Pinpoint the cell where the given text exists, returning its [X, Y] midpoint coordinate. 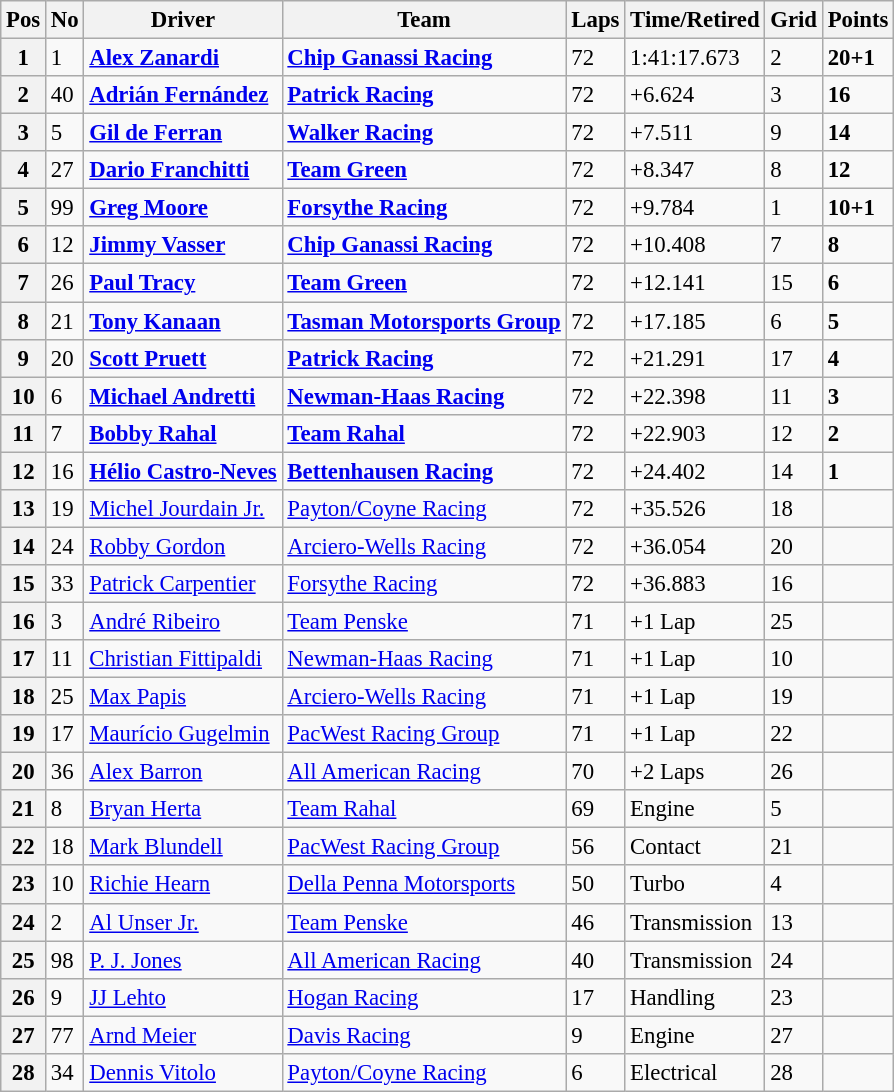
+7.511 [695, 133]
Driver [183, 20]
34 [65, 1073]
Electrical [695, 1073]
JJ Lehto [183, 997]
50 [596, 885]
Greg Moore [183, 208]
Alex Barron [183, 772]
Mark Blundell [183, 847]
+35.526 [695, 509]
Gil de Ferran [183, 133]
André Ribeiro [183, 621]
Grid [794, 20]
Hogan Racing [424, 997]
Time/Retired [695, 20]
Max Papis [183, 697]
Patrick Carpentier [183, 584]
20+1 [858, 58]
+36.883 [695, 584]
Dennis Vitolo [183, 1073]
+21.291 [695, 358]
+2 Laps [695, 772]
Tony Kanaan [183, 321]
+36.054 [695, 546]
Pos [24, 20]
+12.141 [695, 283]
Tasman Motorsports Group [424, 321]
+10.408 [695, 245]
Arnd Meier [183, 1035]
Team [424, 20]
Laps [596, 20]
Davis Racing [424, 1035]
+9.784 [695, 208]
69 [596, 809]
No [65, 20]
Michel Jourdain Jr. [183, 509]
56 [596, 847]
10+1 [858, 208]
Christian Fittipaldi [183, 659]
Della Penna Motorsports [424, 885]
36 [65, 772]
Handling [695, 997]
Maurício Gugelmin [183, 734]
98 [65, 960]
70 [596, 772]
+22.903 [695, 433]
Bettenhausen Racing [424, 471]
Michael Andretti [183, 396]
Dario Franchitti [183, 170]
1:41:17.673 [695, 58]
Points [858, 20]
99 [65, 208]
+6.624 [695, 95]
Robby Gordon [183, 546]
P. J. Jones [183, 960]
Scott Pruett [183, 358]
77 [65, 1035]
Walker Racing [424, 133]
Paul Tracy [183, 283]
+17.185 [695, 321]
Richie Hearn [183, 885]
Bobby Rahal [183, 433]
Hélio Castro-Neves [183, 471]
46 [596, 922]
Bryan Herta [183, 809]
+8.347 [695, 170]
Adrián Fernández [183, 95]
Alex Zanardi [183, 58]
Turbo [695, 885]
Al Unser Jr. [183, 922]
Contact [695, 847]
+24.402 [695, 471]
+22.398 [695, 396]
33 [65, 584]
Jimmy Vasser [183, 245]
